Find where the given text appears and provide that cell's center as (X, Y) coordinate. 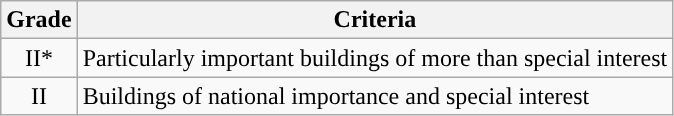
II (39, 96)
Criteria (375, 20)
Particularly important buildings of more than special interest (375, 58)
II* (39, 58)
Buildings of national importance and special interest (375, 96)
Grade (39, 20)
